Capture the cell that displays the provided text and extract its [X, Y] central coordinate. 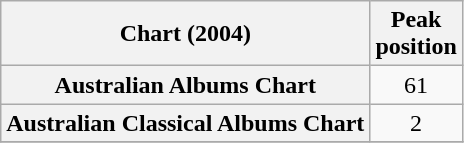
Australian Classical Albums Chart [186, 123]
Peakposition [416, 34]
61 [416, 85]
2 [416, 123]
Chart (2004) [186, 34]
Australian Albums Chart [186, 85]
